Provide the [x, y] coordinate of the cell's center where the given text is located.  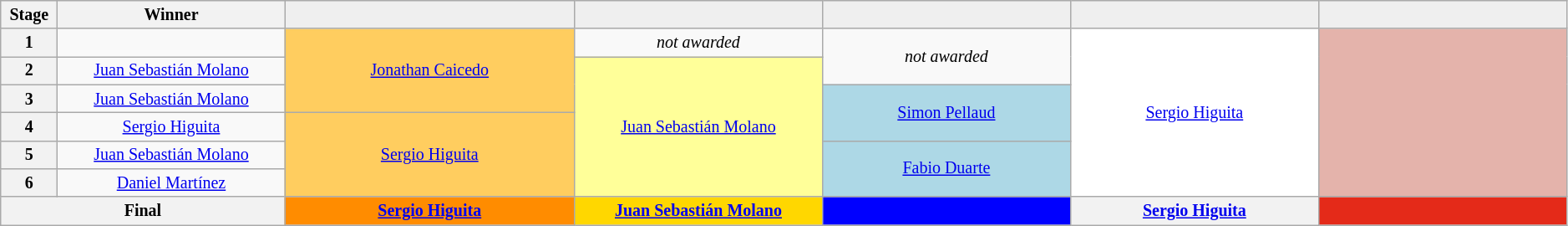
Daniel Martínez [171, 182]
5 [29, 154]
Jonathan Caicedo [429, 71]
1 [29, 44]
Fabio Duarte [946, 169]
Winner [171, 15]
Stage [29, 15]
4 [29, 127]
Simon Pellaud [946, 112]
6 [29, 182]
Final [143, 211]
2 [29, 70]
3 [29, 99]
